From the cell containing the given text, extract its center point as [X, Y] coordinate. 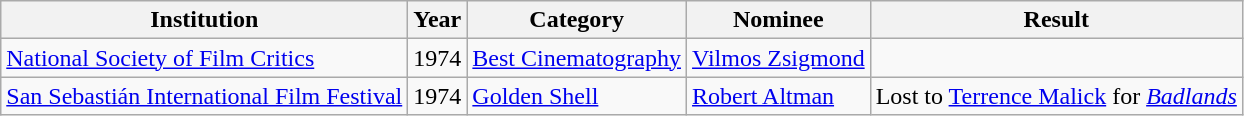
San Sebastián International Film Festival [204, 96]
Vilmos Zsigmond [779, 58]
Category [577, 20]
Lost to Terrence Malick for Badlands [1056, 96]
Golden Shell [577, 96]
National Society of Film Critics [204, 58]
Result [1056, 20]
Nominee [779, 20]
Best Cinematography [577, 58]
Robert Altman [779, 96]
Institution [204, 20]
Year [438, 20]
